Output the (x, y) coordinate of the center of the cell containing the given text.  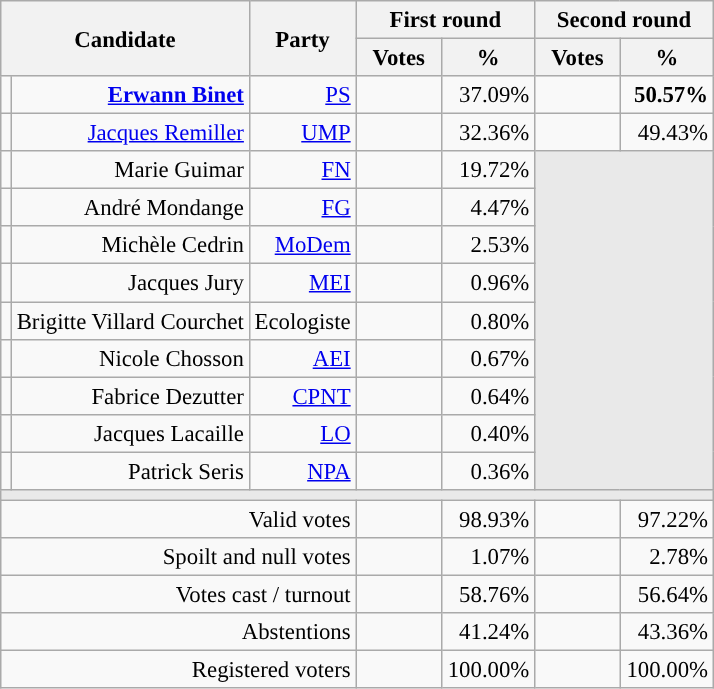
0.96% (488, 283)
56.64% (666, 594)
43.36% (666, 632)
19.72% (488, 170)
0.80% (488, 321)
50.57% (666, 95)
MEI (302, 283)
First round (446, 20)
Jacques Lacaille (130, 433)
UMP (302, 133)
Candidate (125, 38)
FN (302, 170)
58.76% (488, 594)
2.53% (488, 245)
LO (302, 433)
Party (302, 38)
Ecologiste (302, 321)
49.43% (666, 133)
André Mondange (130, 208)
Michèle Cedrin (130, 245)
0.67% (488, 358)
Patrick Seris (130, 471)
41.24% (488, 632)
MoDem (302, 245)
0.40% (488, 433)
32.36% (488, 133)
Second round (624, 20)
NPA (302, 471)
Jacques Jury (130, 283)
Fabrice Dezutter (130, 396)
0.36% (488, 471)
1.07% (488, 557)
Erwann Binet (130, 95)
Brigitte Villard Courchet (130, 321)
2.78% (666, 557)
98.93% (488, 519)
Jacques Remiller (130, 133)
0.64% (488, 396)
Marie Guimar (130, 170)
4.47% (488, 208)
PS (302, 95)
Nicole Chosson (130, 358)
Abstentions (178, 632)
CPNT (302, 396)
37.09% (488, 95)
Valid votes (178, 519)
AEI (302, 358)
Registered voters (178, 670)
97.22% (666, 519)
FG (302, 208)
Votes cast / turnout (178, 594)
Spoilt and null votes (178, 557)
